Search for the cell housing the specified text and yield its (X, Y) center coordinate. 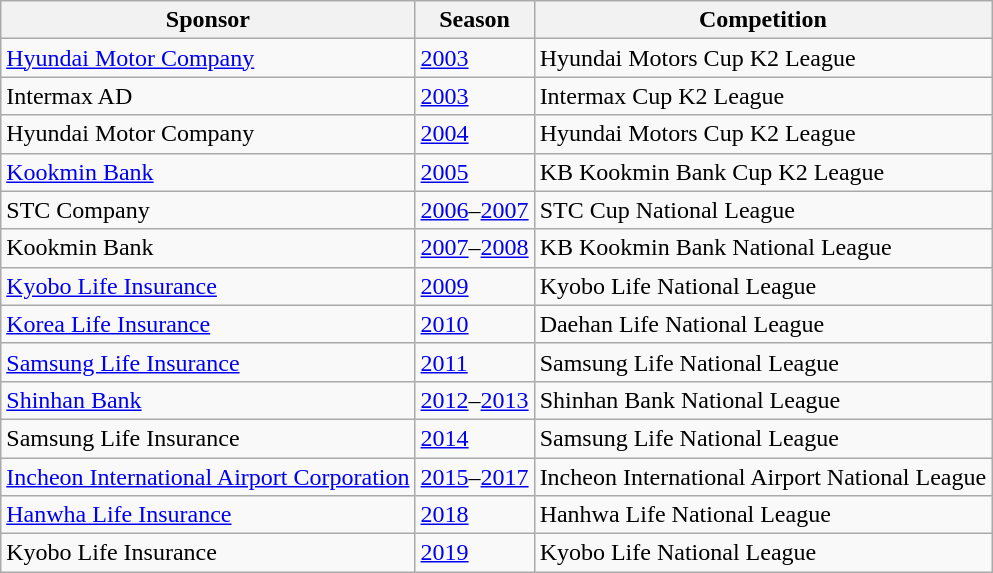
Shinhan Bank (208, 400)
2015–2017 (474, 477)
2019 (474, 553)
Daehan Life National League (763, 324)
2007–2008 (474, 248)
2018 (474, 515)
KB Kookmin Bank Cup K2 League (763, 172)
Season (474, 20)
2014 (474, 438)
Intermax AD (208, 96)
Incheon International Airport Corporation (208, 477)
2004 (474, 134)
Sponsor (208, 20)
2012–2013 (474, 400)
Incheon International Airport National League (763, 477)
2006–2007 (474, 210)
Competition (763, 20)
STC Cup National League (763, 210)
2005 (474, 172)
Intermax Cup K2 League (763, 96)
STC Company (208, 210)
2009 (474, 286)
KB Kookmin Bank National League (763, 248)
2010 (474, 324)
Hanhwa Life National League (763, 515)
2011 (474, 362)
Korea Life Insurance (208, 324)
Hanwha Life Insurance (208, 515)
Shinhan Bank National League (763, 400)
